Pinpoint the cell where the given text exists, returning its [X, Y] midpoint coordinate. 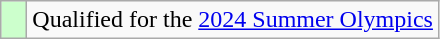
Qualified for the 2024 Summer Olympics [233, 20]
